Detect which cell encompasses the target text, then output its [x, y] center coordinate. 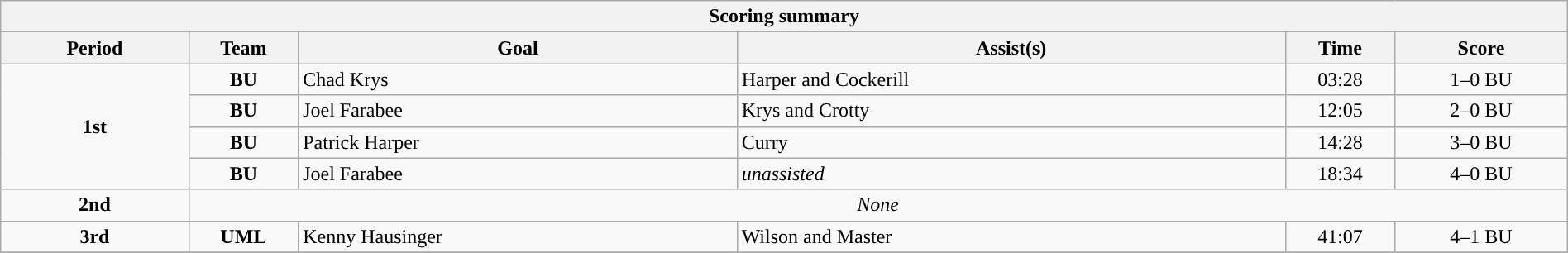
12:05 [1340, 111]
Wilson and Master [1011, 236]
4–1 BU [1481, 236]
03:28 [1340, 79]
3–0 BU [1481, 142]
Goal [518, 48]
3rd [94, 236]
4–0 BU [1481, 174]
UML [243, 236]
Krys and Crotty [1011, 111]
Time [1340, 48]
Period [94, 48]
Assist(s) [1011, 48]
Chad Krys [518, 79]
Kenny Hausinger [518, 236]
18:34 [1340, 174]
1–0 BU [1481, 79]
Team [243, 48]
None [878, 205]
Curry [1011, 142]
1st [94, 126]
Scoring summary [784, 17]
2–0 BU [1481, 111]
Harper and Cockerill [1011, 79]
2nd [94, 205]
Score [1481, 48]
unassisted [1011, 174]
Patrick Harper [518, 142]
41:07 [1340, 236]
14:28 [1340, 142]
